Output the (X, Y) coordinate of the center of the cell containing the given text.  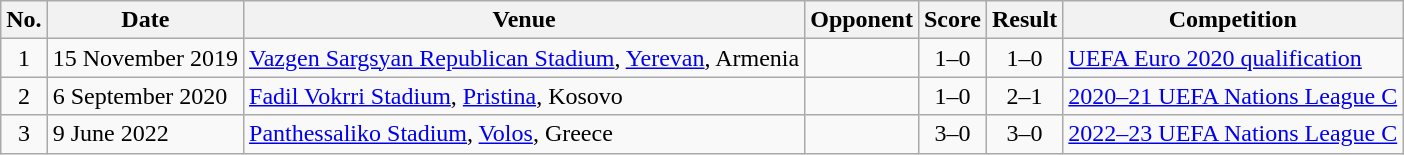
Opponent (862, 20)
9 June 2022 (145, 134)
UEFA Euro 2020 qualification (1233, 58)
Venue (524, 20)
Fadil Vokrri Stadium, Pristina, Kosovo (524, 96)
1 (24, 58)
15 November 2019 (145, 58)
3 (24, 134)
2 (24, 96)
Date (145, 20)
2020–21 UEFA Nations League C (1233, 96)
Result (1024, 20)
Score (952, 20)
6 September 2020 (145, 96)
Panthessaliko Stadium, Volos, Greece (524, 134)
No. (24, 20)
2022–23 UEFA Nations League C (1233, 134)
Vazgen Sargsyan Republican Stadium, Yerevan, Armenia (524, 58)
Competition (1233, 20)
2–1 (1024, 96)
